Return the [X, Y] coordinate for the center point of the cell that contains the specified text.  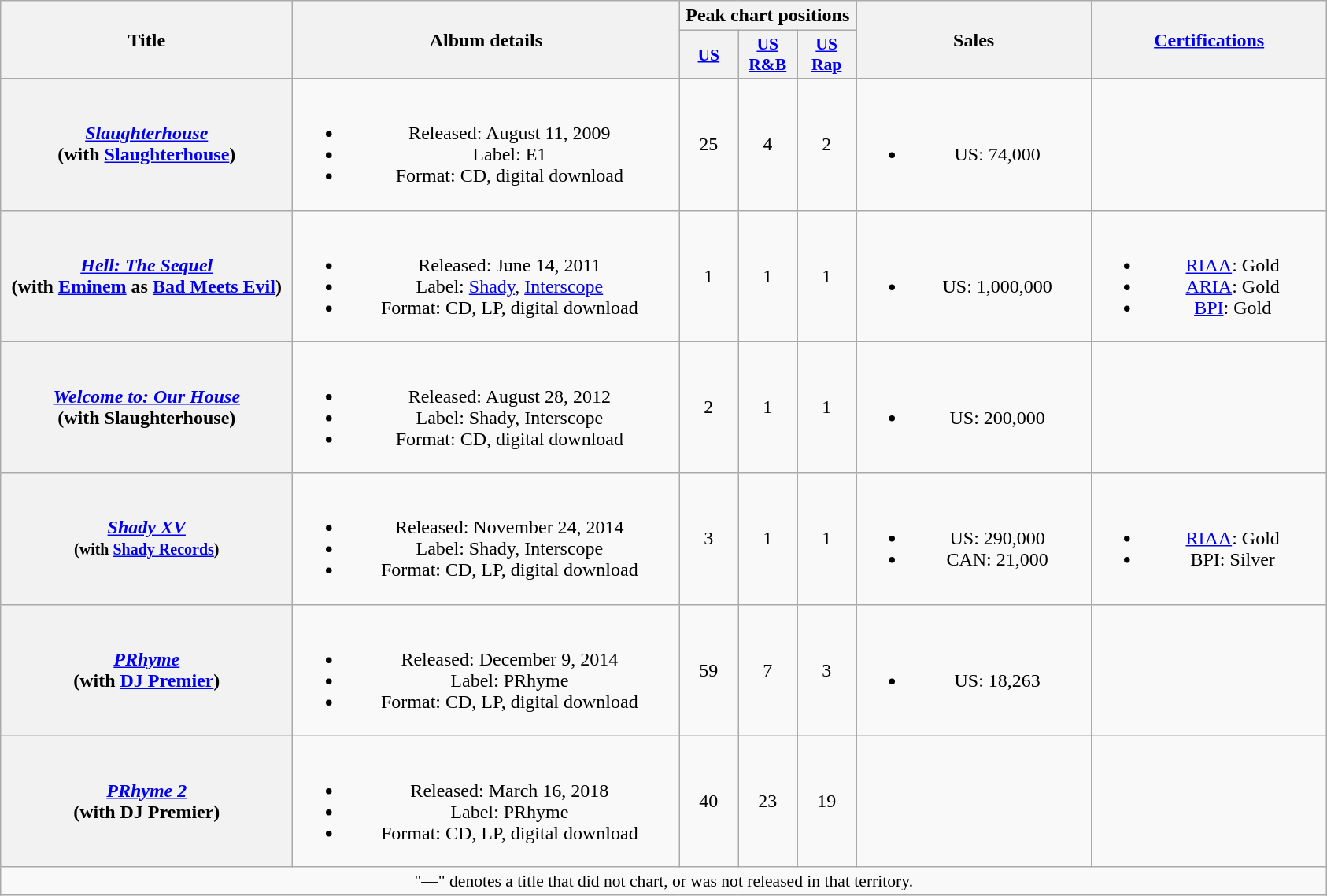
Certifications [1209, 39]
US: 290,000CAN: 21,000 [974, 538]
Sales [974, 39]
USRap [826, 55]
US: 74,000 [974, 145]
PRhyme(with DJ Premier) [146, 670]
Released: March 16, 2018Label: PRhymeFormat: CD, LP, digital download [486, 801]
US [708, 55]
Shady XV(with Shady Records) [146, 538]
PRhyme 2(with DJ Premier) [146, 801]
Released: August 28, 2012Label: Shady, InterscopeFormat: CD, digital download [486, 407]
US: 18,263 [974, 670]
Album details [486, 39]
Title [146, 39]
Welcome to: Our House(with Slaughterhouse) [146, 407]
Hell: The Sequel(with Eminem as Bad Meets Evil) [146, 275]
7 [768, 670]
23 [768, 801]
40 [708, 801]
Slaughterhouse(with Slaughterhouse) [146, 145]
59 [708, 670]
US R&B [768, 55]
25 [708, 145]
US: 1,000,000 [974, 275]
RIAA: GoldARIA: GoldBPI: Gold [1209, 275]
Released: August 11, 2009Label: E1Format: CD, digital download [486, 145]
19 [826, 801]
RIAA: GoldBPI: Silver [1209, 538]
Peak chart positions [768, 16]
Released: June 14, 2011Label: Shady, InterscopeFormat: CD, LP, digital download [486, 275]
4 [768, 145]
Released: December 9, 2014Label: PRhymeFormat: CD, LP, digital download [486, 670]
Released: November 24, 2014Label: Shady, InterscopeFormat: CD, LP, digital download [486, 538]
US: 200,000 [974, 407]
"—" denotes a title that did not chart, or was not released in that territory. [664, 881]
